From the cell containing the given text, extract its center point as (X, Y) coordinate. 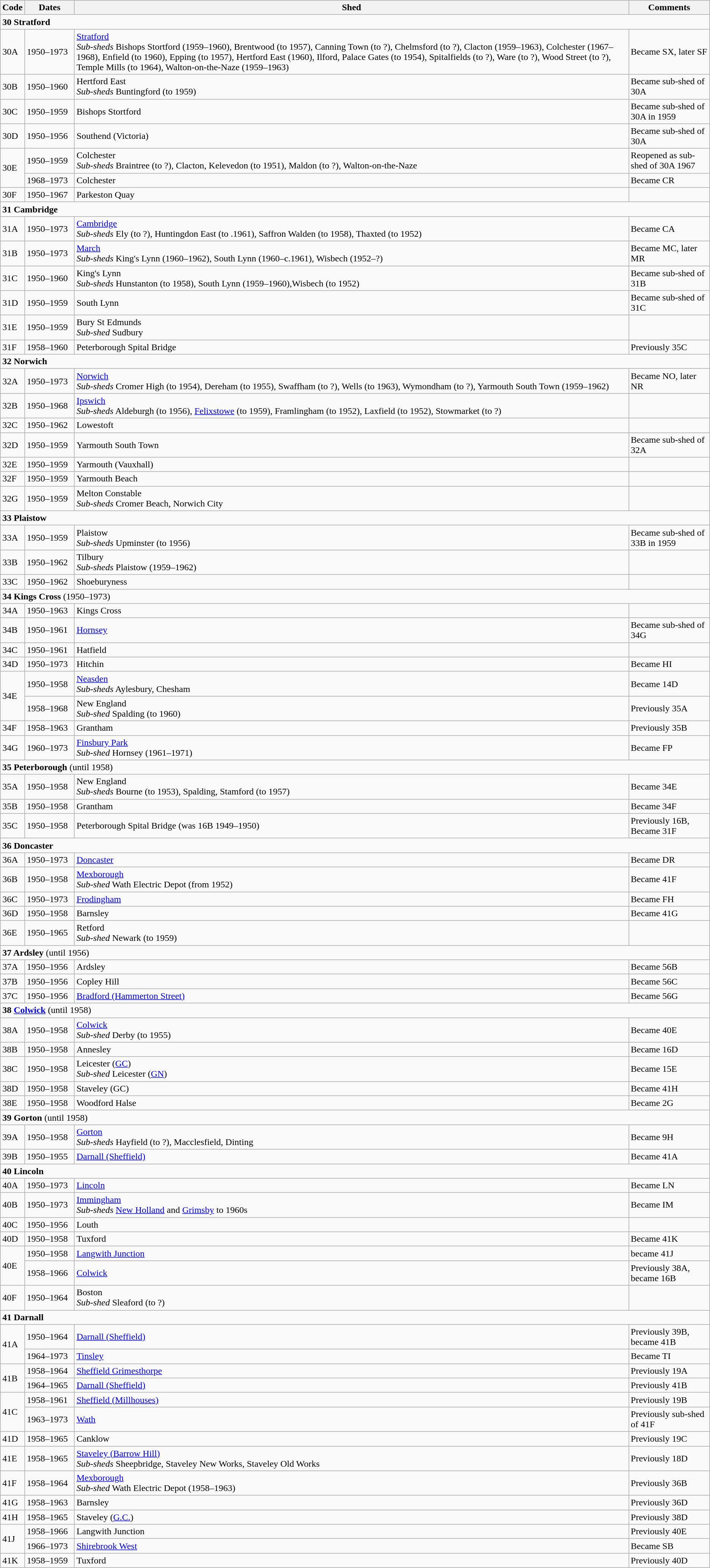
34 Kings Cross (1950–1973) (355, 596)
37A (13, 967)
37 Ardsley (until 1956) (355, 953)
Became 40E (669, 1030)
New England Sub-sheds Bourne (to 1953), Spalding, Stamford (to 1957) (351, 787)
Canklow (351, 1439)
Hitchin (351, 664)
Became 34E (669, 787)
Became 41H (669, 1088)
Frodingham (351, 899)
34G (13, 747)
ColchesterSub-sheds Braintree (to ?), Clacton, Kelevedon (to 1951), Maldon (to ?), Walton-on-the-Naze (351, 161)
37B (13, 981)
Became 41F (669, 879)
36B (13, 879)
Previously 19A (669, 1371)
CambridgeSub-sheds Ely (to ?), Huntingdon East (to .1961), Saffron Walden (to 1958), Thaxted (to 1952) (351, 228)
ImminghamSub-sheds New Holland and Grimsby to 1960s (351, 1205)
41K (13, 1560)
32C (13, 425)
38A (13, 1030)
32E (13, 464)
Previously 35B (669, 728)
Became sub-shed of 34G (669, 631)
40B (13, 1205)
40C (13, 1225)
Became 41K (669, 1239)
35C (13, 826)
Code (13, 8)
Doncaster (351, 860)
Became SX, later SF (669, 52)
Hatfield (351, 650)
Yarmouth South Town (351, 445)
Sheffield (Millhouses) (351, 1400)
Became HI (669, 664)
New England Sub-shed Spalding (to 1960) (351, 709)
King's LynnSub-sheds Hunstanton (to 1958), South Lynn (1959–1960),Wisbech (to 1952) (351, 278)
Became sub-shed of 30A in 1959 (669, 112)
Staveley (G.C.) (351, 1517)
1950–1965 (49, 933)
Gorton Sub-sheds Hayfield (to ?), Macclesfield, Dinting (351, 1137)
Previously 35A (669, 709)
30 Stratford (355, 22)
31D (13, 303)
Peterborough Spital Bridge (was 16B 1949–1950) (351, 826)
Became sub-shed of 32A (669, 445)
Woodford Halse (351, 1103)
40E (13, 1266)
41J (13, 1539)
Became 16D (669, 1049)
38B (13, 1049)
Hertford East Sub-sheds Buntingford (to 1959) (351, 86)
1950–1963 (49, 611)
Previously 39B, became 41B (669, 1337)
Became sub-shed of 31C (669, 303)
TilburySub-sheds Plaistow (1959–1962) (351, 562)
PlaistowSub-sheds Upminster (to 1956) (351, 537)
34B (13, 631)
1960–1973 (49, 747)
Previously sub-shed of 41F (669, 1419)
30E (13, 168)
39 Gorton (until 1958) (355, 1117)
36D (13, 914)
37C (13, 996)
36E (13, 933)
Leicester (GC) Sub-shed Leicester (GN) (351, 1069)
Shirebrook West (351, 1546)
38E (13, 1103)
Yarmouth Beach (351, 479)
Sheffield Grimesthorpe (351, 1371)
1968–1973 (49, 180)
Previously 36D (669, 1503)
1958–1959 (49, 1560)
41 Darnall (355, 1317)
1963–1973 (49, 1419)
Dates (49, 8)
Became FP (669, 747)
Became 34F (669, 806)
1958–1960 (49, 347)
Hornsey (351, 631)
35B (13, 806)
Norwich Sub-sheds Cromer High (to 1954), Dereham (to 1955), Swaffham (to ?), Wells (to 1963), Wymondham (to ?), Yarmouth South Town (1959–1962) (351, 381)
33C (13, 582)
Previously 38D (669, 1517)
Colchester (351, 180)
40 Lincoln (355, 1171)
33A (13, 537)
Became IM (669, 1205)
33B (13, 562)
Retford Sub-shed Newark (to 1959) (351, 933)
41B (13, 1378)
36 Doncaster (355, 845)
35A (13, 787)
32F (13, 479)
32A (13, 381)
Became MC, later MR (669, 253)
30D (13, 136)
Shed (351, 8)
Became sub-shed of 33B in 1959 (669, 537)
Became 9H (669, 1137)
41D (13, 1439)
Louth (351, 1225)
Became FH (669, 899)
Became 41G (669, 914)
Bishops Stortford (351, 112)
Reopened as sub-shed of 30A 1967 (669, 161)
31A (13, 228)
Became 15E (669, 1069)
Finsbury Park Sub-shed Hornsey (1961–1971) (351, 747)
1958–1968 (49, 709)
38 Colwick (until 1958) (355, 1010)
Became 2G (669, 1103)
35 Peterborough (until 1958) (355, 767)
Copley Hill (351, 981)
Became 14D (669, 684)
Previously 19B (669, 1400)
34F (13, 728)
Became 56C (669, 981)
Mexborough Sub-shed Wath Electric Depot (from 1952) (351, 879)
40F (13, 1297)
34D (13, 664)
became 41J (669, 1253)
South Lynn (351, 303)
32D (13, 445)
32G (13, 499)
Previously 16B, Became 31F (669, 826)
Became 56G (669, 996)
Kings Cross (351, 611)
34A (13, 611)
Parkeston Quay (351, 195)
Southend (Victoria) (351, 136)
Mexborough Sub-shed Wath Electric Depot (1958–1963) (351, 1483)
Previously 41B (669, 1385)
Ardsley (351, 967)
Tinsley (351, 1356)
31C (13, 278)
Bury St Edmunds Sub-shed Sudbury (351, 328)
1966–1973 (49, 1546)
Became CA (669, 228)
Became 56B (669, 967)
Previously 36B (669, 1483)
ColwickSub-shed Derby (to 1955) (351, 1030)
34E (13, 696)
Became SB (669, 1546)
39B (13, 1156)
39A (13, 1137)
30A (13, 52)
Melton ConstableSub-sheds Cromer Beach, Norwich City (351, 499)
41E (13, 1458)
Colwick (351, 1273)
Previously 35C (669, 347)
1958–1961 (49, 1400)
Lowestoft (351, 425)
31E (13, 328)
36A (13, 860)
38D (13, 1088)
32B (13, 406)
30F (13, 195)
38C (13, 1069)
Bradford (Hammerton Street) (351, 996)
Peterborough Spital Bridge (351, 347)
Became DR (669, 860)
41F (13, 1483)
36C (13, 899)
41A (13, 1344)
Became LN (669, 1186)
Became TI (669, 1356)
Wath (351, 1419)
Neasden Sub-sheds Aylesbury, Chesham (351, 684)
1964–1965 (49, 1385)
Shoeburyness (351, 582)
34C (13, 650)
31F (13, 347)
40A (13, 1186)
1950–1967 (49, 195)
1964–1973 (49, 1356)
Previously 38A, became 16B (669, 1273)
Became 41A (669, 1156)
41G (13, 1503)
Previously 40D (669, 1560)
33 Plaistow (355, 518)
Staveley (Barrow Hill)Sub-sheds Sheepbridge, Staveley New Works, Staveley Old Works (351, 1458)
1950–1968 (49, 406)
Previously 40E (669, 1532)
Became CR (669, 180)
Became NO, later NR (669, 381)
41H (13, 1517)
40D (13, 1239)
31 Cambridge (355, 209)
Comments (669, 8)
31B (13, 253)
March Sub-sheds King's Lynn (1960–1962), South Lynn (1960–c.1961), Wisbech (1952–?) (351, 253)
Previously 18D (669, 1458)
IpswichSub-sheds Aldeburgh (to 1956), Felixstowe (to 1959), Framlingham (to 1952), Laxfield (to 1952), Stowmarket (to ?) (351, 406)
Yarmouth (Vauxhall) (351, 464)
30C (13, 112)
Became sub-shed of 31B (669, 278)
32 Norwich (355, 362)
41C (13, 1412)
Annesley (351, 1049)
30B (13, 86)
Staveley (GC) (351, 1088)
BostonSub-shed Sleaford (to ?) (351, 1297)
1950–1955 (49, 1156)
Previously 19C (669, 1439)
Lincoln (351, 1186)
